Provide the [x, y] coordinate of the cell's center where the given text is located.  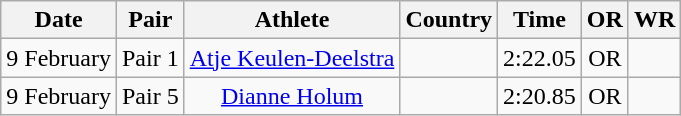
Date [59, 20]
Pair 5 [150, 96]
Dianne Holum [292, 96]
Country [449, 20]
Athlete [292, 20]
Pair 1 [150, 58]
Time [540, 20]
2:22.05 [540, 58]
Pair [150, 20]
2:20.85 [540, 96]
Atje Keulen-Deelstra [292, 58]
WR [654, 20]
